Pinpoint the cell where the given text exists, returning its [x, y] midpoint coordinate. 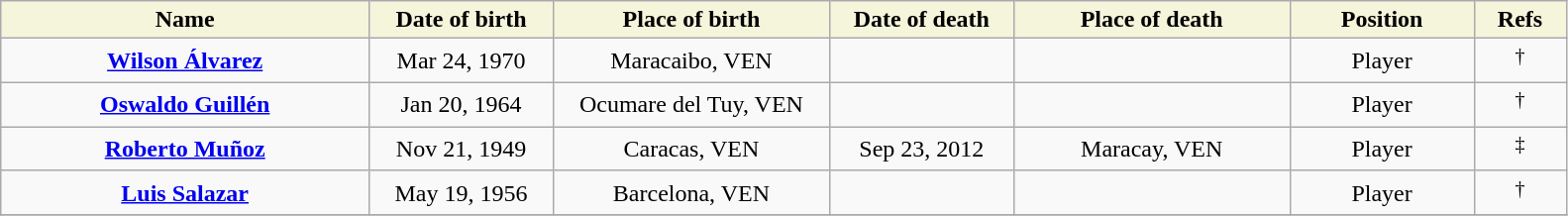
Refs [1519, 20]
Jan 20, 1964 [462, 105]
Maracay, VEN [1151, 149]
Place of birth [691, 20]
Luis Salazar [185, 192]
Caracas, VEN [691, 149]
Sep 23, 2012 [921, 149]
Nov 21, 1949 [462, 149]
Position [1382, 20]
Mar 24, 1970 [462, 61]
Name [185, 20]
Barcelona, VEN [691, 192]
Wilson Álvarez [185, 61]
Maracaibo, VEN [691, 61]
Date of birth [462, 20]
Roberto Muñoz [185, 149]
Oswaldo Guillén [185, 105]
Ocumare del Tuy, VEN [691, 105]
‡ [1519, 149]
May 19, 1956 [462, 192]
Date of death [921, 20]
Place of death [1151, 20]
